Pinpoint the cell where the given text exists, returning its (X, Y) midpoint coordinate. 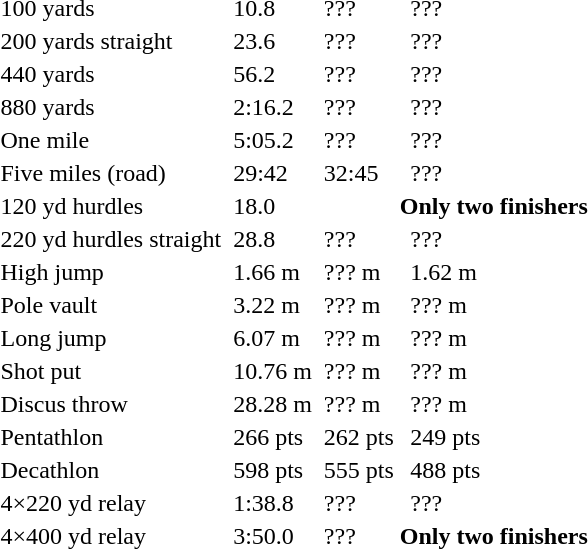
29:42 (273, 173)
5:05.2 (273, 140)
598 pts (273, 470)
1.66 m (273, 272)
3.22 m (273, 305)
23.6 (273, 41)
32:45 (358, 173)
18.0 (273, 206)
6.07 m (273, 338)
10.76 m (273, 371)
266 pts (273, 437)
28.28 m (273, 404)
56.2 (273, 74)
555 pts (358, 470)
28.8 (273, 239)
1:38.8 (273, 503)
262 pts (358, 437)
2:16.2 (273, 107)
